Provide the [x, y] coordinate of the cell's center where the given text is located.  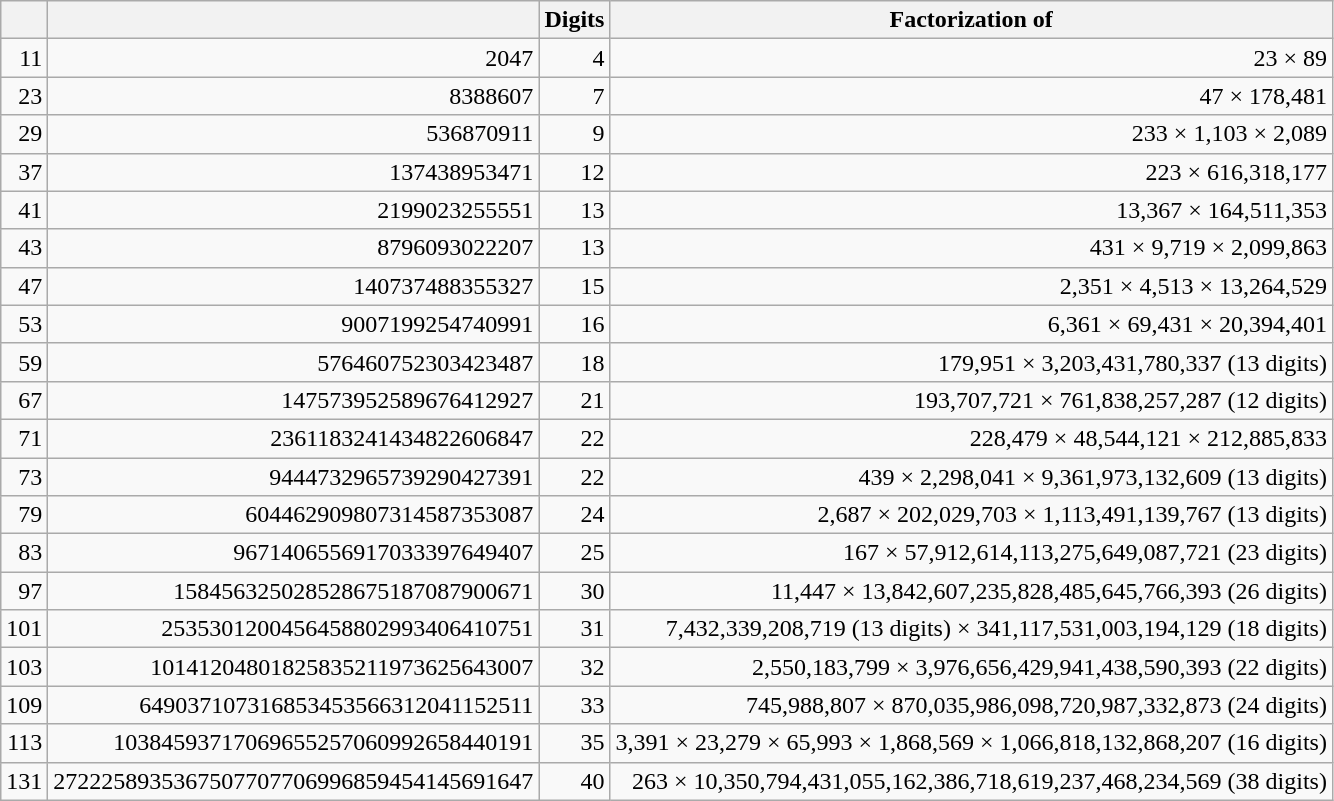
576460752303423487 [294, 362]
11 [24, 58]
2,550,183,799 × 3,976,656,429,941,438,590,393 (22 digits) [972, 667]
439 × 2,298,041 × 9,361,973,132,609 (13 digits) [972, 477]
158456325028528675187087900671 [294, 591]
9671406556917033397649407 [294, 553]
18 [574, 362]
109 [24, 705]
8796093022207 [294, 248]
101 [24, 629]
31 [574, 629]
140737488355327 [294, 286]
604462909807314587353087 [294, 515]
59 [24, 362]
35 [574, 743]
13,367 × 164,511,353 [972, 210]
53 [24, 324]
16 [574, 324]
2,687 × 202,029,703 × 1,113,491,139,767 (13 digits) [972, 515]
649037107316853453566312041152511 [294, 705]
29 [24, 134]
228,479 × 48,544,121 × 212,885,833 [972, 438]
21 [574, 400]
4 [574, 58]
43 [24, 248]
47 × 178,481 [972, 96]
2199023255551 [294, 210]
9007199254740991 [294, 324]
11,447 × 13,842,607,235,828,485,645,766,393 (26 digits) [972, 591]
147573952589676412927 [294, 400]
223 × 616,318,177 [972, 172]
97 [24, 591]
79 [24, 515]
41 [24, 210]
83 [24, 553]
745,988,807 × 870,035,986,098,720,987,332,873 (24 digits) [972, 705]
25 [574, 553]
67 [24, 400]
33 [574, 705]
7,432,339,208,719 (13 digits) × 341,117,531,003,194,129 (18 digits) [972, 629]
12 [574, 172]
2535301200456458802993406410751 [294, 629]
8388607 [294, 96]
Digits [574, 20]
6,361 × 69,431 × 20,394,401 [972, 324]
32 [574, 667]
71 [24, 438]
30 [574, 591]
2,351 × 4,513 × 13,264,529 [972, 286]
2722258935367507707706996859454145691647 [294, 781]
3,391 × 23,279 × 65,993 × 1,868,569 × 1,066,818,132,868,207 (16 digits) [972, 743]
113 [24, 743]
233 × 1,103 × 2,089 [972, 134]
15 [574, 286]
73 [24, 477]
23 [24, 96]
193,707,721 × 761,838,257,287 (12 digits) [972, 400]
Factorization of [972, 20]
24 [574, 515]
10141204801825835211973625643007 [294, 667]
9 [574, 134]
9444732965739290427391 [294, 477]
7 [574, 96]
10384593717069655257060992658440191 [294, 743]
536870911 [294, 134]
2361183241434822606847 [294, 438]
23 × 89 [972, 58]
179,951 × 3,203,431,780,337 (13 digits) [972, 362]
167 × 57,912,614,113,275,649,087,721 (23 digits) [972, 553]
37 [24, 172]
2047 [294, 58]
131 [24, 781]
263 × 10,350,794,431,055,162,386,718,619,237,468,234,569 (38 digits) [972, 781]
103 [24, 667]
40 [574, 781]
431 × 9,719 × 2,099,863 [972, 248]
137438953471 [294, 172]
47 [24, 286]
